Provide the (X, Y) coordinate of the cell's center where the given text is located.  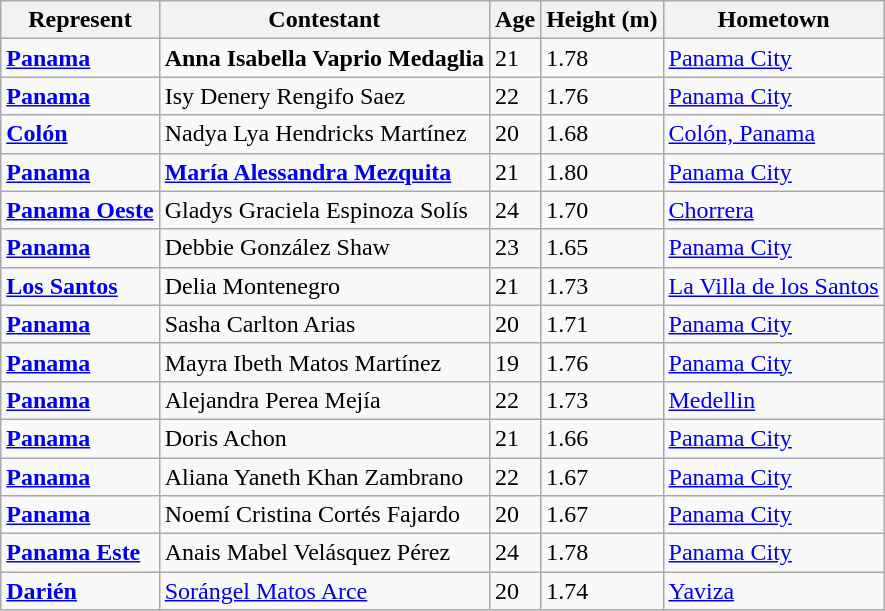
Represent (80, 20)
Noemí Cristina Cortés Fajardo (324, 515)
Darién (80, 591)
Doris Achon (324, 438)
Anais Mabel Velásquez Pérez (324, 553)
Age (516, 20)
La Villa de los Santos (774, 286)
1.71 (602, 324)
María Alessandra Mezquita (324, 172)
Contestant (324, 20)
Sasha Carlton Arias (324, 324)
Anna Isabella Vaprio Medaglia (324, 58)
Medellin (774, 400)
Mayra Ibeth Matos Martínez (324, 362)
1.80 (602, 172)
Sorángel Matos Arce (324, 591)
Chorrera (774, 210)
1.66 (602, 438)
Hometown (774, 20)
Panama Oeste (80, 210)
Colón (80, 134)
Gladys Graciela Espinoza Solís (324, 210)
19 (516, 362)
Colón, Panama (774, 134)
Yaviza (774, 591)
1.68 (602, 134)
23 (516, 248)
Nadya Lya Hendricks Martínez (324, 134)
Panama Este (80, 553)
Alejandra Perea Mejía (324, 400)
1.65 (602, 248)
Isy Denery Rengifo Saez (324, 96)
1.70 (602, 210)
Height (m) (602, 20)
Delia Montenegro (324, 286)
Los Santos (80, 286)
Debbie González Shaw (324, 248)
Aliana Yaneth Khan Zambrano (324, 477)
1.74 (602, 591)
